Provide the [x, y] coordinate of the cell's center where the given text is located.  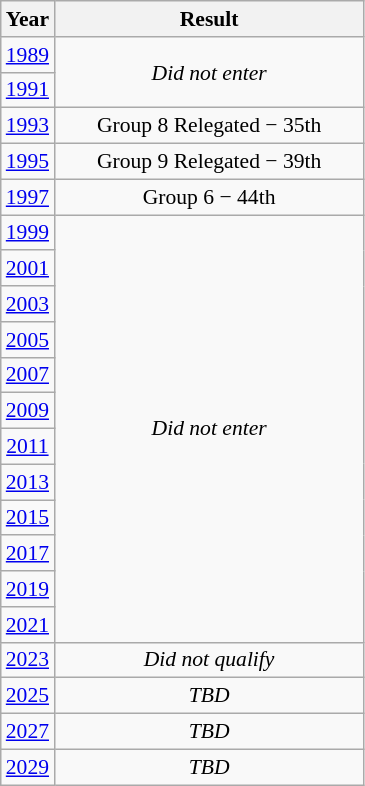
1993 [28, 126]
Did not qualify [209, 660]
2025 [28, 696]
1997 [28, 197]
2015 [28, 518]
Year [28, 19]
2007 [28, 375]
2003 [28, 304]
1989 [28, 55]
2001 [28, 269]
2027 [28, 732]
Result [209, 19]
2013 [28, 482]
2019 [28, 589]
2029 [28, 767]
2011 [28, 447]
2017 [28, 554]
2021 [28, 625]
2009 [28, 411]
Group 8 Relegated − 35th [209, 126]
2005 [28, 340]
1999 [28, 233]
Group 9 Relegated − 39th [209, 162]
Group 6 − 44th [209, 197]
1991 [28, 90]
2023 [28, 660]
1995 [28, 162]
